Provide the (x, y) coordinate of the cell's center where the given text is located.  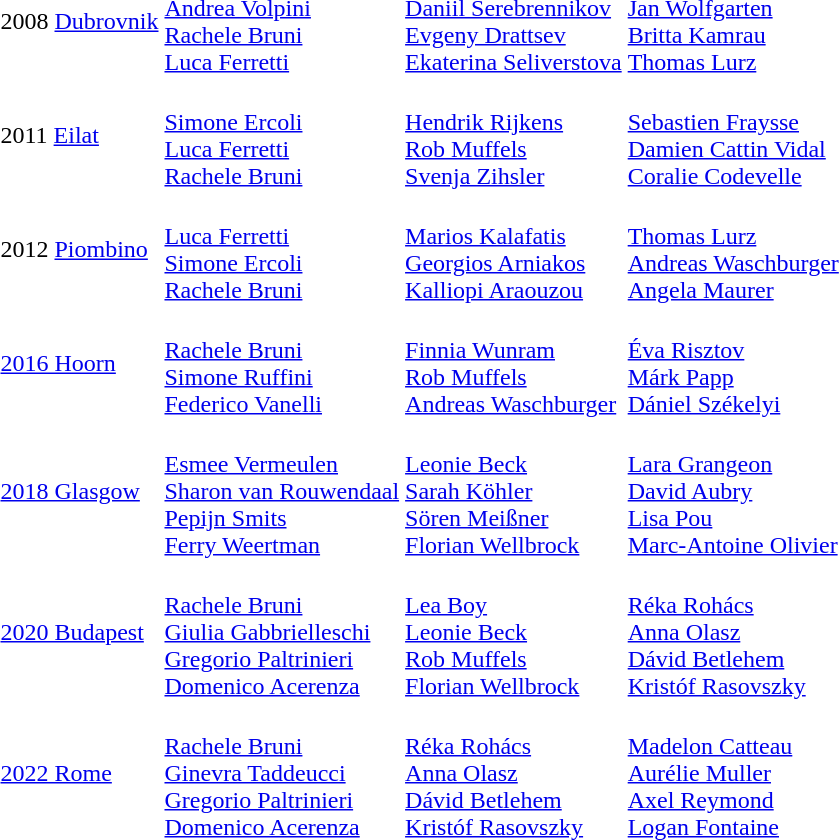
Leonie BeckSarah KöhlerSören MeißnerFlorian Wellbrock (514, 491)
Simone ErcoliLuca FerrettiRachele Bruni (282, 136)
Luca FerrettiSimone ErcoliRachele Bruni (282, 250)
Esmee VermeulenSharon van RouwendaalPepijn SmitsFerry Weertman (282, 491)
Marios KalafatisGeorgios ArniakosKalliopi Araouzou (514, 250)
Rachele BruniGiulia GabbrielleschiGregorio PaltrinieriDomenico Acerenza (282, 632)
Finnia WunramRob MuffelsAndreas Waschburger (514, 364)
Hendrik RijkensRob MuffelsSvenja Zihsler (514, 136)
Lea BoyLeonie BeckRob MuffelsFlorian Wellbrock (514, 632)
Rachele BruniSimone RuffiniFederico Vanelli (282, 364)
